From the cell containing the given text, extract its center point as (X, Y) coordinate. 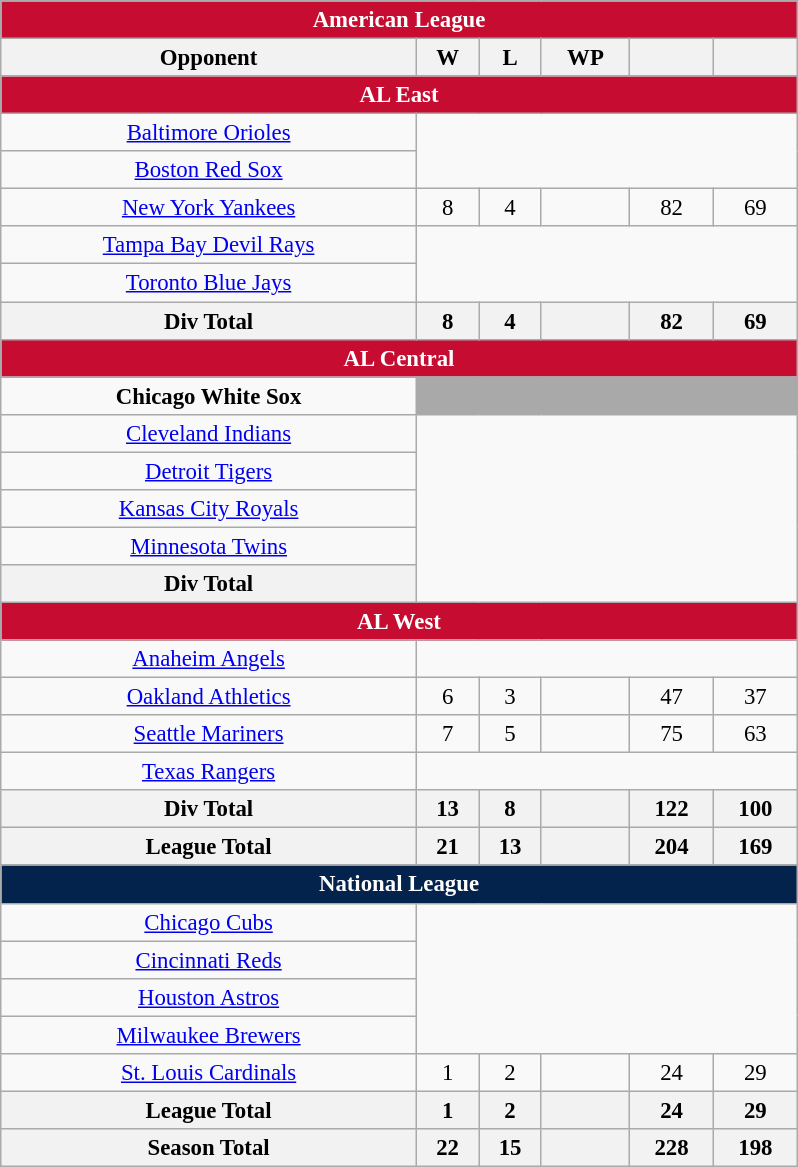
Anaheim Angels (209, 659)
15 (510, 1148)
Cleveland Indians (209, 433)
3 (510, 697)
169 (755, 847)
AL East (399, 95)
75 (672, 734)
Minnesota Twins (209, 546)
National League (399, 885)
Houston Astros (209, 997)
AL West (399, 621)
Kansas City Royals (209, 509)
Season Total (209, 1148)
Baltimore Orioles (209, 133)
Texas Rangers (209, 772)
47 (672, 697)
Seattle Mariners (209, 734)
122 (672, 809)
Milwaukee Brewers (209, 1035)
Toronto Blue Jays (209, 283)
Oakland Athletics (209, 697)
6 (447, 697)
100 (755, 809)
Boston Red Sox (209, 170)
Chicago Cubs (209, 922)
Tampa Bay Devil Rays (209, 245)
New York Yankees (209, 208)
St. Louis Cardinals (209, 1073)
5 (510, 734)
63 (755, 734)
Cincinnati Reds (209, 960)
American League (399, 20)
Opponent (209, 58)
Detroit Tigers (209, 471)
WP (585, 58)
W (447, 58)
204 (672, 847)
37 (755, 697)
22 (447, 1148)
21 (447, 847)
Chicago White Sox (209, 396)
228 (672, 1148)
7 (447, 734)
198 (755, 1148)
AL Central (399, 358)
L (510, 58)
